From the cell containing the given text, extract its center point as (x, y) coordinate. 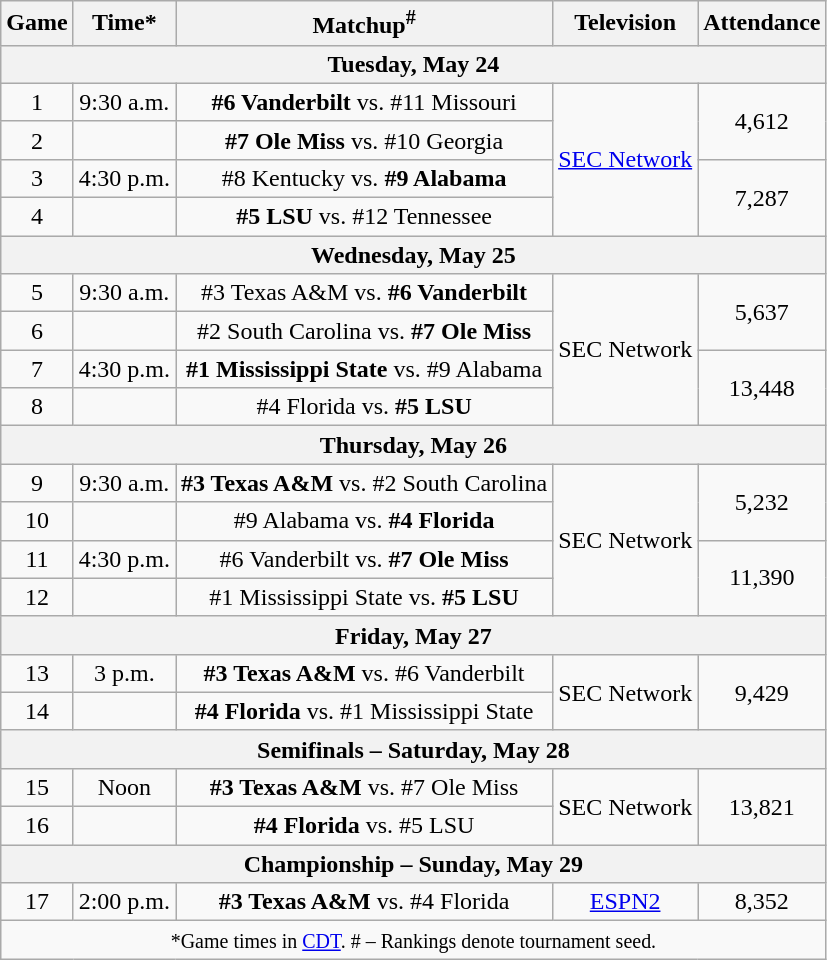
5 (37, 293)
Game (37, 24)
11 (37, 559)
3 (37, 178)
17 (37, 902)
8,352 (762, 902)
13,448 (762, 388)
Attendance (762, 24)
2:00 p.m. (124, 902)
8 (37, 407)
Tuesday, May 24 (414, 64)
#8 Kentucky vs. #9 Alabama (364, 178)
Semifinals – Saturday, May 28 (414, 749)
Time* (124, 24)
Matchup# (364, 24)
Thursday, May 26 (414, 445)
Wednesday, May 25 (414, 255)
*Game times in CDT. # – Rankings denote tournament seed. (414, 940)
5,637 (762, 312)
Noon (124, 787)
4 (37, 217)
#1 Mississippi State vs. #9 Alabama (364, 369)
3 p.m. (124, 673)
15 (37, 787)
#7 Ole Miss vs. #10 Georgia (364, 140)
#3 Texas A&M vs. #7 Ole Miss (364, 787)
12 (37, 597)
7 (37, 369)
13 (37, 673)
11,390 (762, 578)
#6 Vanderbilt vs. #11 Missouri (364, 102)
5,232 (762, 502)
#3 Texas A&M vs. #2 South Carolina (364, 483)
7,287 (762, 197)
13,821 (762, 806)
#5 LSU vs. #12 Tennessee (364, 217)
#1 Mississippi State vs. #5 LSU (364, 597)
#9 Alabama vs. #4 Florida (364, 521)
#3 Texas A&M vs. #4 Florida (364, 902)
Friday, May 27 (414, 635)
#4 Florida vs. #1 Mississippi State (364, 711)
16 (37, 826)
Championship – Sunday, May 29 (414, 864)
9,429 (762, 692)
2 (37, 140)
#6 Vanderbilt vs. #7 Ole Miss (364, 559)
Television (626, 24)
#2 South Carolina vs. #7 Ole Miss (364, 331)
4,612 (762, 121)
10 (37, 521)
1 (37, 102)
ESPN2 (626, 902)
6 (37, 331)
14 (37, 711)
9 (37, 483)
